From the cell containing the given text, extract its center point as (x, y) coordinate. 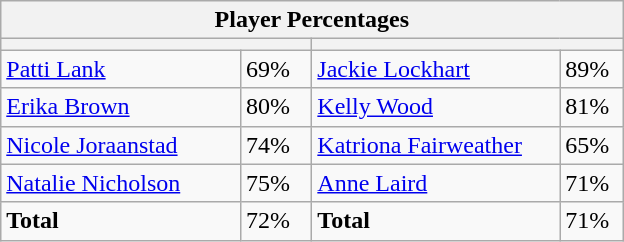
Natalie Nicholson (121, 183)
81% (592, 107)
Nicole Joraanstad (121, 145)
69% (276, 69)
Katriona Fairweather (436, 145)
Kelly Wood (436, 107)
Jackie Lockhart (436, 69)
65% (592, 145)
74% (276, 145)
72% (276, 221)
Player Percentages (312, 20)
75% (276, 183)
80% (276, 107)
Patti Lank (121, 69)
89% (592, 69)
Erika Brown (121, 107)
Anne Laird (436, 183)
